Locate the cell with the specified text and output its [x, y] center coordinate. 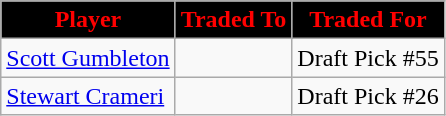
Traded To [234, 20]
Scott Gumbleton [88, 58]
Stewart Crameri [88, 96]
Traded For [368, 20]
Player [88, 20]
Draft Pick #55 [368, 58]
Draft Pick #26 [368, 96]
